Output the [X, Y] coordinate of the center of the cell containing the given text.  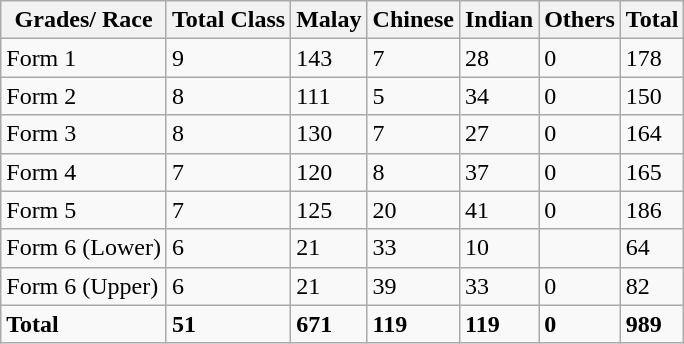
Form 5 [84, 210]
Grades/ Race [84, 20]
82 [652, 286]
64 [652, 248]
Form 6 (Lower) [84, 248]
Form 4 [84, 172]
20 [413, 210]
186 [652, 210]
Malay [329, 20]
Form 2 [84, 96]
164 [652, 134]
10 [498, 248]
Form 3 [84, 134]
143 [329, 58]
41 [498, 210]
9 [228, 58]
39 [413, 286]
Total Class [228, 20]
150 [652, 96]
130 [329, 134]
Form 6 (Upper) [84, 286]
111 [329, 96]
28 [498, 58]
671 [329, 324]
989 [652, 324]
Indian [498, 20]
34 [498, 96]
Form 1 [84, 58]
178 [652, 58]
125 [329, 210]
165 [652, 172]
Chinese [413, 20]
27 [498, 134]
37 [498, 172]
120 [329, 172]
51 [228, 324]
5 [413, 96]
Others [580, 20]
